Search for the cell housing the specified text and yield its [X, Y] center coordinate. 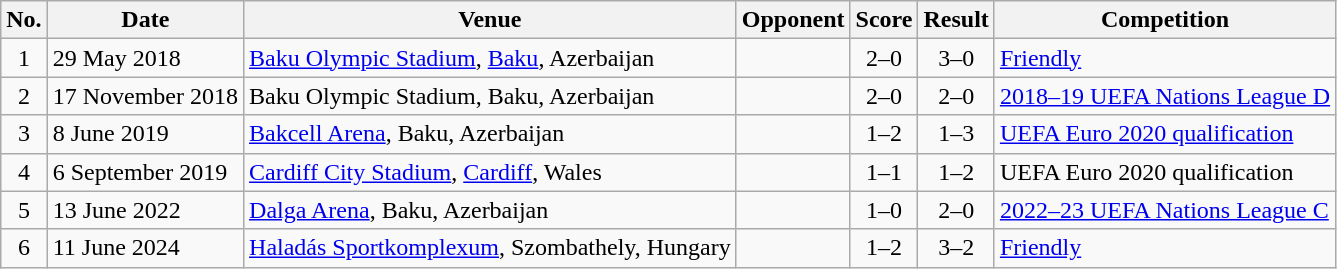
1 [24, 58]
1–0 [884, 210]
3–2 [956, 248]
13 June 2022 [145, 210]
Date [145, 20]
17 November 2018 [145, 96]
No. [24, 20]
6 September 2019 [145, 172]
2018–19 UEFA Nations League D [1164, 96]
3 [24, 134]
3–0 [956, 58]
Venue [490, 20]
1–1 [884, 172]
Cardiff City Stadium, Cardiff, Wales [490, 172]
2 [24, 96]
29 May 2018 [145, 58]
2022–23 UEFA Nations League C [1164, 210]
11 June 2024 [145, 248]
Score [884, 20]
Competition [1164, 20]
Bakcell Arena, Baku, Azerbaijan [490, 134]
1–3 [956, 134]
4 [24, 172]
Haladás Sportkomplexum, Szombathely, Hungary [490, 248]
5 [24, 210]
6 [24, 248]
Opponent [793, 20]
8 June 2019 [145, 134]
Dalga Arena, Baku, Azerbaijan [490, 210]
Result [956, 20]
